Find where the given text appears and provide that cell's center as (X, Y) coordinate. 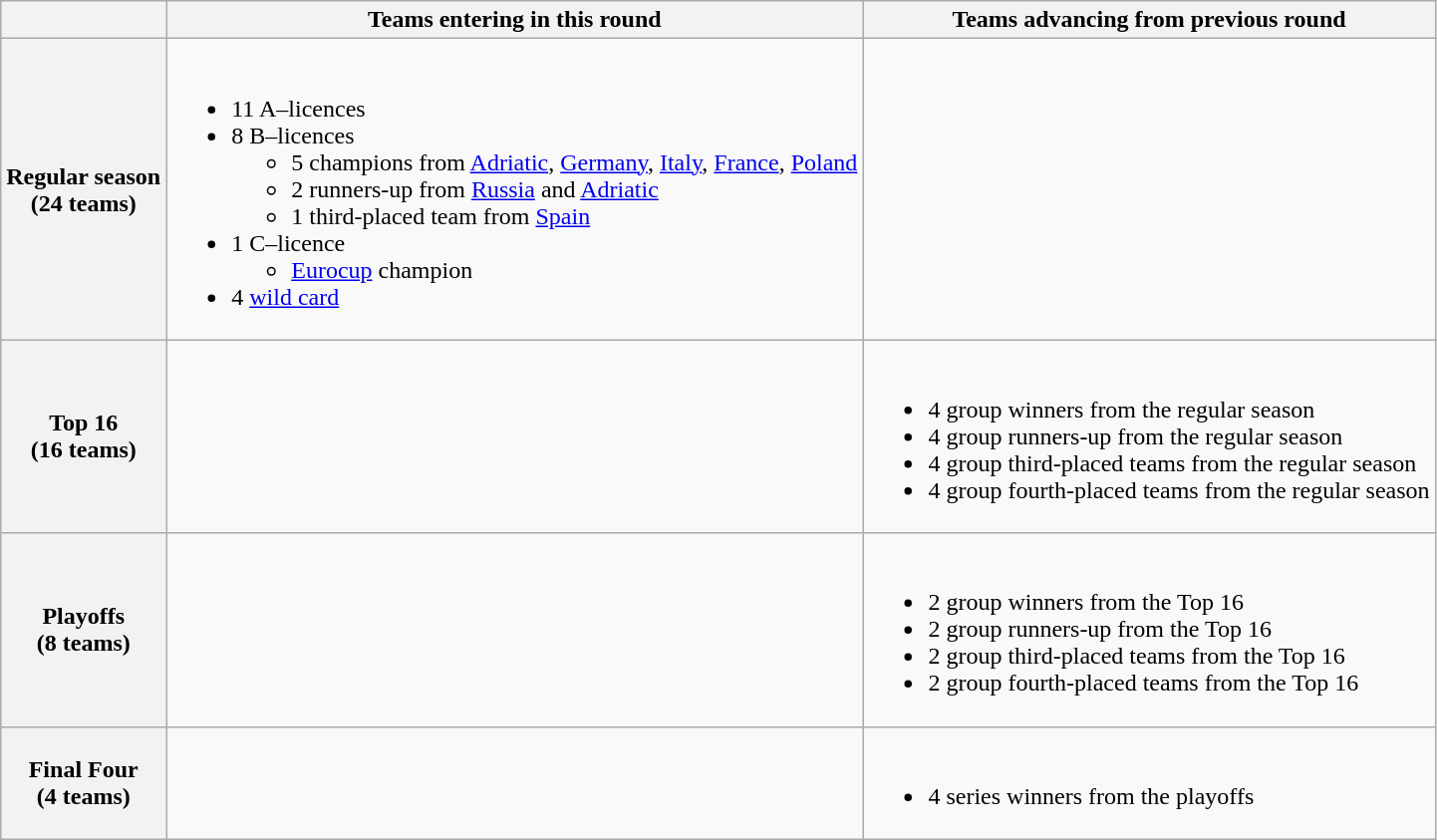
Playoffs(8 teams) (84, 630)
Regular season(24 teams) (84, 189)
4 series winners from the playoffs (1149, 783)
Teams entering in this round (514, 20)
Top 16(16 teams) (84, 436)
Final Four(4 teams) (84, 783)
Teams advancing from previous round (1149, 20)
